Determine the [x, y] coordinate at the center of the cell enclosing the given text.  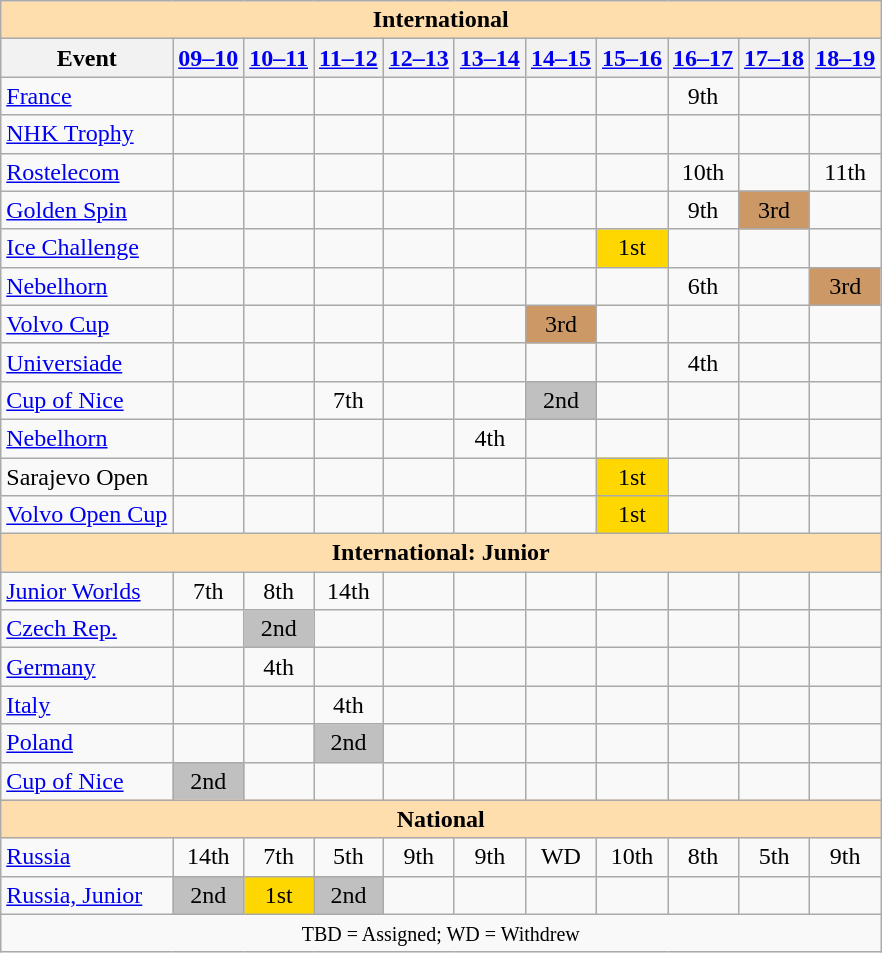
Ice Challenge [87, 248]
France [87, 96]
13–14 [490, 58]
10–11 [279, 58]
TBD = Assigned; WD = Withdrew [441, 933]
International [441, 20]
Russia, Junior [87, 895]
15–16 [632, 58]
Sarajevo Open [87, 477]
Czech Rep. [87, 629]
Golden Spin [87, 210]
Russia [87, 857]
11th [846, 172]
6th [704, 286]
14–15 [560, 58]
National [441, 819]
12–13 [418, 58]
Poland [87, 743]
17–18 [774, 58]
International: Junior [441, 553]
NHK Trophy [87, 134]
18–19 [846, 58]
09–10 [208, 58]
11–12 [349, 58]
Italy [87, 705]
Universiade [87, 362]
Junior Worlds [87, 591]
Rostelecom [87, 172]
Event [87, 58]
WD [560, 857]
Volvo Open Cup [87, 515]
Germany [87, 667]
Volvo Cup [87, 324]
16–17 [704, 58]
